Identify which cell holds the provided text, then report its (x, y) central coordinate. 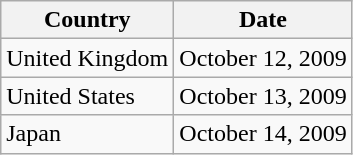
Country (88, 20)
October 13, 2009 (263, 96)
October 14, 2009 (263, 134)
Japan (88, 134)
Date (263, 20)
October 12, 2009 (263, 58)
United States (88, 96)
United Kingdom (88, 58)
